From the cell containing the given text, extract its center point as [X, Y] coordinate. 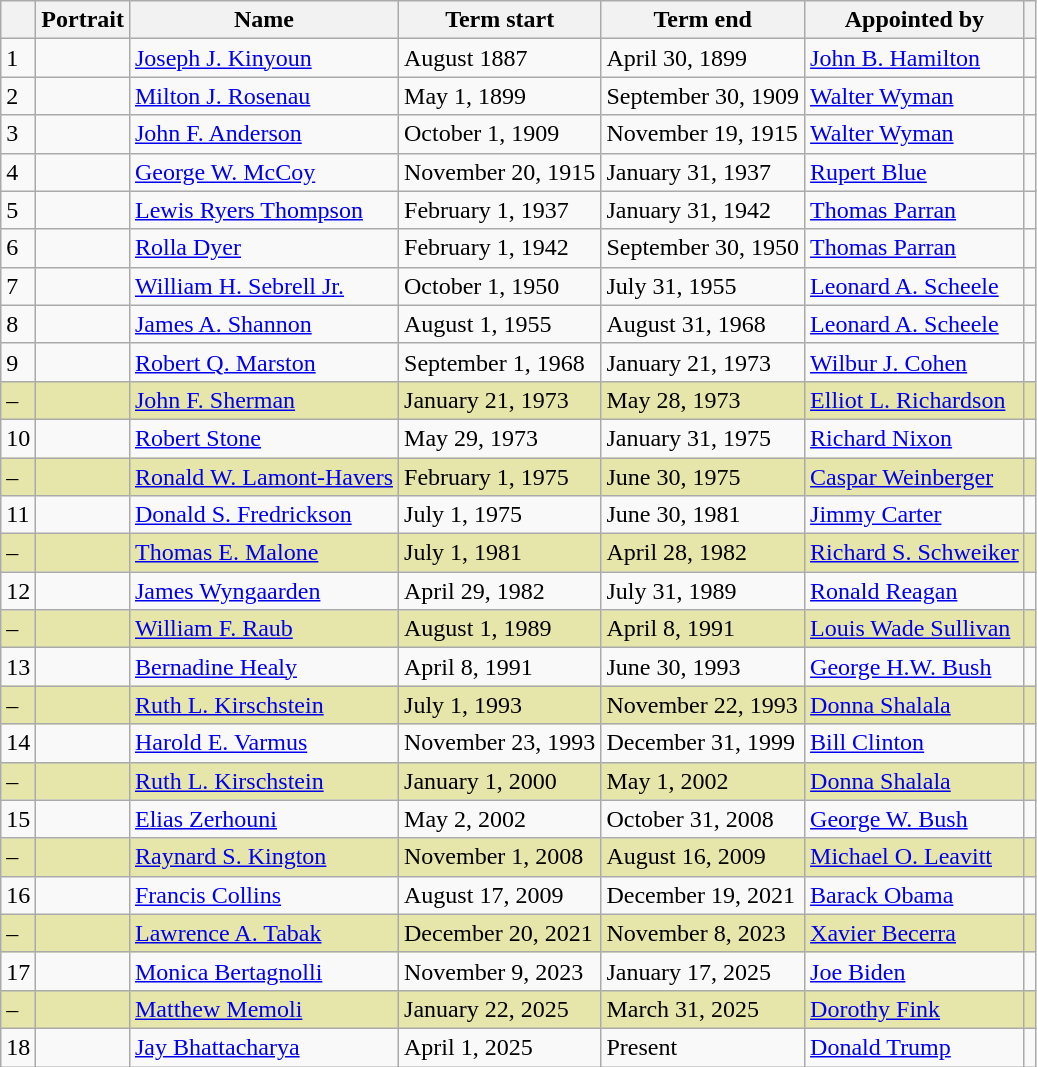
January 31, 1942 [703, 210]
6 [18, 248]
Robert Stone [264, 438]
October 1, 1950 [500, 286]
July 31, 1955 [703, 286]
Dorothy Fink [915, 1009]
Elliot L. Richardson [915, 400]
May 1, 1899 [500, 96]
Term start [500, 20]
Elias Zerhouni [264, 819]
Xavier Becerra [915, 933]
November 8, 2023 [703, 933]
18 [18, 1047]
February 1, 1942 [500, 248]
George H.W. Bush [915, 667]
August 1, 1989 [500, 629]
Wilbur J. Cohen [915, 362]
William H. Sebrell Jr. [264, 286]
January 22, 2025 [500, 1009]
Jay Bhattacharya [264, 1047]
May 28, 1973 [703, 400]
July 1, 1975 [500, 515]
August 16, 2009 [703, 857]
August 31, 1968 [703, 324]
July 31, 1989 [703, 591]
February 1, 1937 [500, 210]
Joseph J. Kinyoun [264, 58]
January 31, 1937 [703, 172]
Barack Obama [915, 895]
Jimmy Carter [915, 515]
April 1, 2025 [500, 1047]
Ronald W. Lamont-Havers [264, 477]
December 31, 1999 [703, 743]
10 [18, 438]
May 29, 1973 [500, 438]
George W. McCoy [264, 172]
November 22, 1993 [703, 705]
8 [18, 324]
Lewis Ryers Thompson [264, 210]
Caspar Weinberger [915, 477]
9 [18, 362]
June 30, 1975 [703, 477]
March 31, 2025 [703, 1009]
Francis Collins [264, 895]
Donald S. Fredrickson [264, 515]
Thomas E. Malone [264, 553]
July 1, 1993 [500, 705]
4 [18, 172]
2 [18, 96]
11 [18, 515]
Richard Nixon [915, 438]
September 30, 1909 [703, 96]
October 1, 1909 [500, 134]
Rolla Dyer [264, 248]
January 1, 2000 [500, 781]
February 1, 1975 [500, 477]
Lawrence A. Tabak [264, 933]
September 1, 1968 [500, 362]
John F. Sherman [264, 400]
November 9, 2023 [500, 971]
Milton J. Rosenau [264, 96]
June 30, 1993 [703, 667]
Harold E. Varmus [264, 743]
November 1, 2008 [500, 857]
Name [264, 20]
John F. Anderson [264, 134]
Raynard S. Kington [264, 857]
May 2, 2002 [500, 819]
16 [18, 895]
Term end [703, 20]
Michael O. Leavitt [915, 857]
April 29, 1982 [500, 591]
January 17, 2025 [703, 971]
January 31, 1975 [703, 438]
William F. Raub [264, 629]
August 1, 1955 [500, 324]
5 [18, 210]
April 30, 1899 [703, 58]
August 17, 2009 [500, 895]
Robert Q. Marston [264, 362]
13 [18, 667]
Portrait [83, 20]
April 28, 1982 [703, 553]
15 [18, 819]
December 20, 2021 [500, 933]
Louis Wade Sullivan [915, 629]
November 23, 1993 [500, 743]
Richard S. Schweiker [915, 553]
14 [18, 743]
May 1, 2002 [703, 781]
December 19, 2021 [703, 895]
7 [18, 286]
Appointed by [915, 20]
Donald Trump [915, 1047]
Rupert Blue [915, 172]
1 [18, 58]
Bernadine Healy [264, 667]
12 [18, 591]
Present [703, 1047]
3 [18, 134]
July 1, 1981 [500, 553]
Bill Clinton [915, 743]
17 [18, 971]
James A. Shannon [264, 324]
October 31, 2008 [703, 819]
November 19, 1915 [703, 134]
August 1887 [500, 58]
James Wyngaarden [264, 591]
September 30, 1950 [703, 248]
Joe Biden [915, 971]
November 20, 1915 [500, 172]
Matthew Memoli [264, 1009]
Ronald Reagan [915, 591]
John B. Hamilton [915, 58]
George W. Bush [915, 819]
Monica Bertagnolli [264, 971]
June 30, 1981 [703, 515]
